Scan for the cell matching the given text and deliver its (X, Y) coordinate at center. 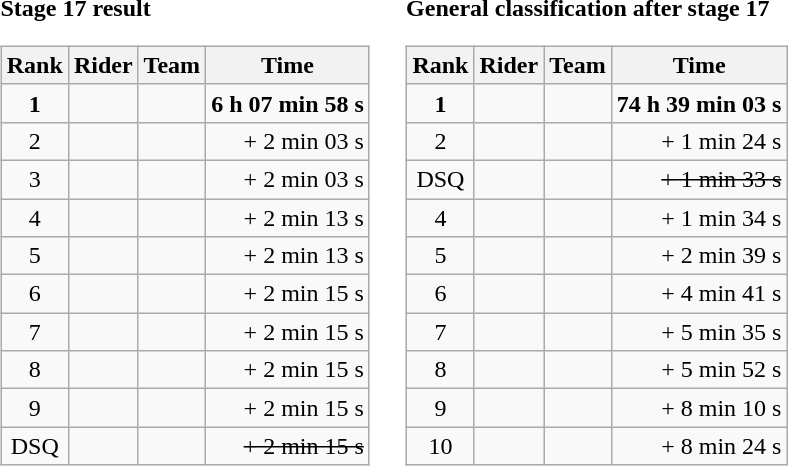
74 h 39 min 03 s (699, 103)
10 (440, 446)
+ 2 min 39 s (699, 256)
+ 4 min 41 s (699, 294)
+ 8 min 10 s (699, 408)
+ 8 min 24 s (699, 446)
+ 1 min 34 s (699, 217)
+ 1 min 24 s (699, 141)
6 h 07 min 58 s (288, 103)
+ 1 min 33 s (699, 179)
+ 5 min 35 s (699, 332)
3 (34, 179)
+ 5 min 52 s (699, 370)
